Find where the given text appears and provide that cell's center as (X, Y) coordinate. 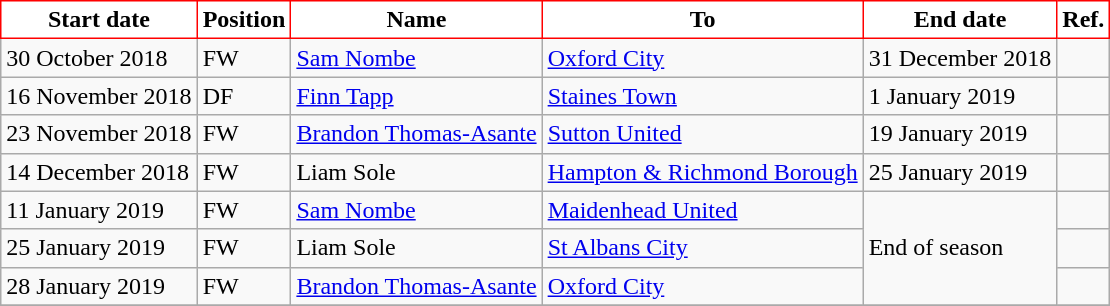
30 October 2018 (99, 58)
To (702, 20)
23 November 2018 (99, 134)
St Albans City (702, 248)
Maidenhead United (702, 210)
Sutton United (702, 134)
11 January 2019 (99, 210)
28 January 2019 (99, 286)
19 January 2019 (960, 134)
DF (244, 96)
1 January 2019 (960, 96)
End of season (960, 248)
Start date (99, 20)
31 December 2018 (960, 58)
Name (416, 20)
Position (244, 20)
Staines Town (702, 96)
End date (960, 20)
14 December 2018 (99, 172)
Ref. (1084, 20)
Hampton & Richmond Borough (702, 172)
Finn Tapp (416, 96)
16 November 2018 (99, 96)
